Detect which cell encompasses the target text, then output its (X, Y) center coordinate. 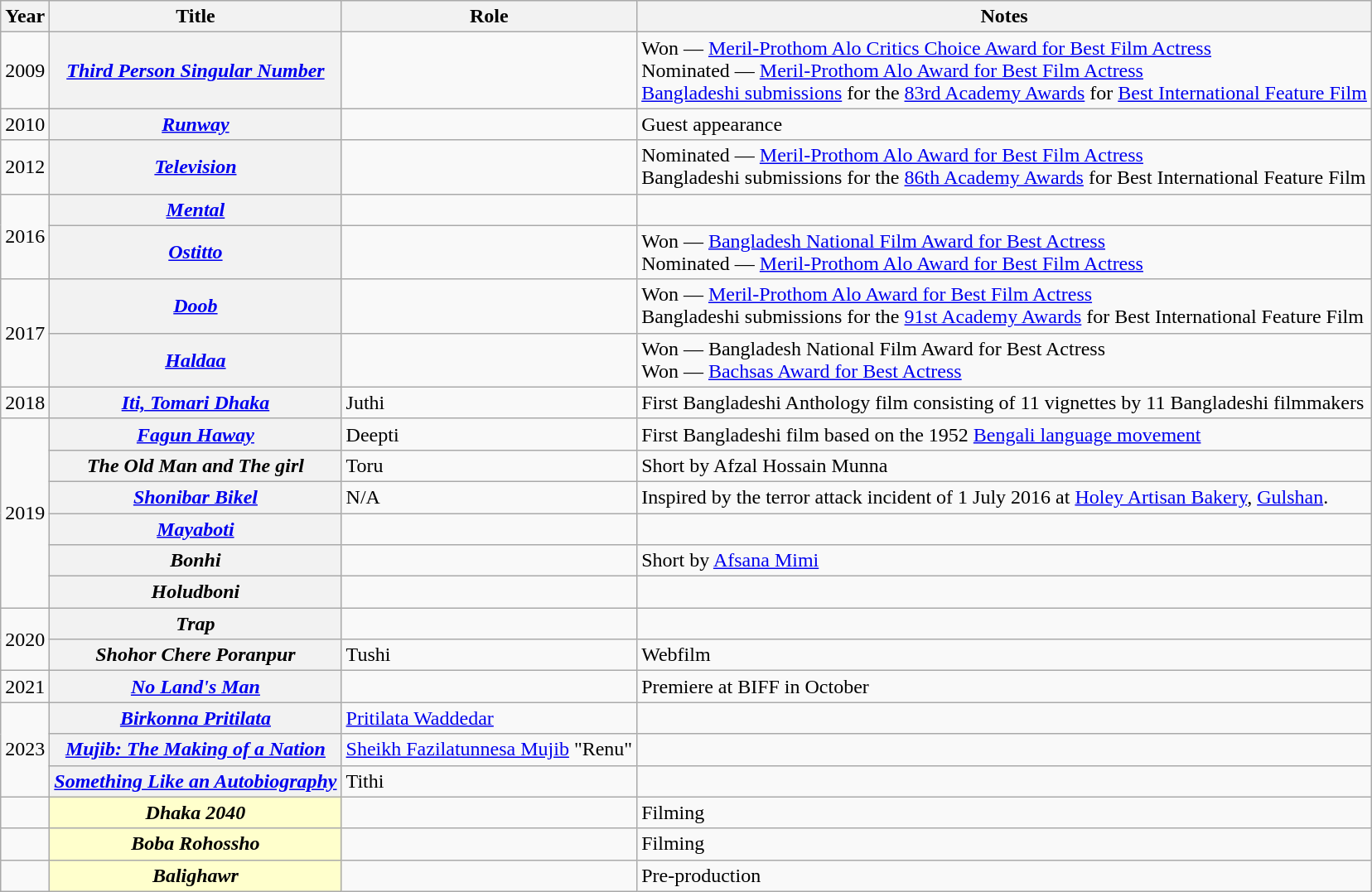
Inspired by the terror attack incident of 1 July 2016 at Holey Artisan Bakery, Gulshan. (1004, 497)
2018 (25, 403)
2017 (25, 333)
2023 (25, 750)
Notes (1004, 17)
Premiere at BIFF in October (1004, 687)
Deepti (489, 434)
Pritilata Waddedar (489, 718)
Shohor Chere Poranpur (196, 655)
First Bangladeshi film based on the 1952 Bengali language movement (1004, 434)
Role (489, 17)
Something Like an Autobiography (196, 781)
Mujib: The Making of a Nation (196, 750)
Pre-production (1004, 875)
Short by Afzal Hossain Munna (1004, 465)
Nominated — Meril-Prothom Alo Award for Best Film Actress Bangladeshi submissions for the 86th Academy Awards for Best International Feature Film (1004, 167)
2012 (25, 167)
Doob (196, 306)
2019 (25, 513)
2021 (25, 687)
No Land's Man (196, 687)
Dhaka 2040 (196, 812)
Mental (196, 210)
Birkonna Pritilata (196, 718)
2016 (25, 237)
Won — Meril-Prothom Alo Award for Best Film Actress Bangladeshi submissions for the 91st Academy Awards for Best International Feature Film (1004, 306)
Iti, Tomari Dhaka (196, 403)
Tushi (489, 655)
Short by Afsana Mimi (1004, 561)
Runway (196, 124)
Sheikh Fazilatunnesa Mujib "Renu" (489, 750)
2009 (25, 70)
Third Person Singular Number (196, 70)
Webfilm (1004, 655)
2010 (25, 124)
Won — Bangladesh National Film Award for Best Actress Won — Bachsas Award for Best Actress (1004, 359)
Boba Rohossho (196, 844)
N/A (489, 497)
Holudboni (196, 592)
Won — Bangladesh National Film Award for Best Actress Nominated — Meril-Prothom Alo Award for Best Film Actress (1004, 252)
Shonibar Bikel (196, 497)
2020 (25, 639)
Fagun Haway (196, 434)
Tithi (489, 781)
Balighawr (196, 875)
Title (196, 17)
Mayaboti (196, 529)
Trap (196, 624)
Haldaa (196, 359)
Toru (489, 465)
Guest appearance (1004, 124)
First Bangladeshi Anthology film consisting of 11 vignettes by 11 Bangladeshi filmmakers (1004, 403)
The Old Man and The girl (196, 465)
Television (196, 167)
Ostitto (196, 252)
Juthi (489, 403)
Year (25, 17)
Bonhi (196, 561)
